For the text-containing cell, return its midpoint in [x, y] coordinate format. 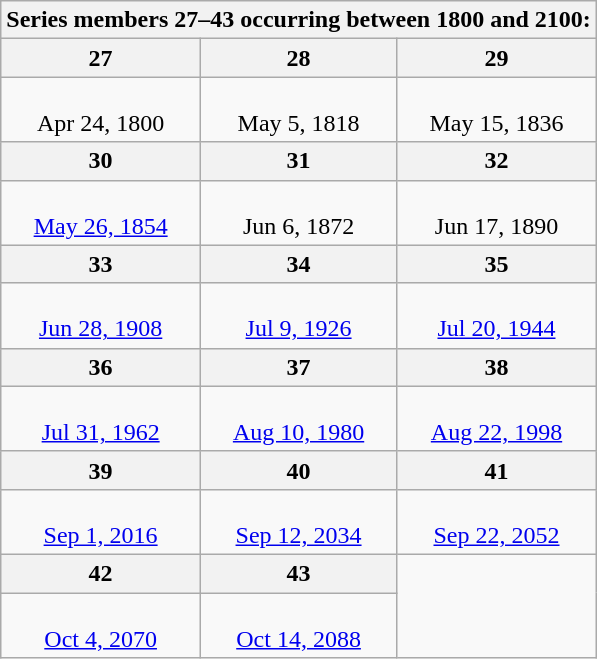
37 [299, 367]
Jun 28, 1908 [101, 316]
May 26, 1854 [101, 212]
Aug 10, 1980 [299, 418]
Jun 17, 1890 [497, 212]
30 [101, 161]
43 [299, 573]
41 [497, 470]
Oct 14, 2088 [299, 624]
34 [299, 264]
Jun 6, 1872 [299, 212]
32 [497, 161]
Aug 22, 1998 [497, 418]
38 [497, 367]
May 15, 1836 [497, 110]
Sep 1, 2016 [101, 522]
35 [497, 264]
27 [101, 58]
39 [101, 470]
Sep 22, 2052 [497, 522]
31 [299, 161]
Jul 31, 1962 [101, 418]
Jul 20, 1944 [497, 316]
May 5, 1818 [299, 110]
42 [101, 573]
Jul 9, 1926 [299, 316]
Oct 4, 2070 [101, 624]
Apr 24, 1800 [101, 110]
28 [299, 58]
33 [101, 264]
Series members 27–43 occurring between 1800 and 2100: [299, 20]
36 [101, 367]
Sep 12, 2034 [299, 522]
40 [299, 470]
29 [497, 58]
